Provide the (x, y) coordinate of the cell's center where the given text is located.  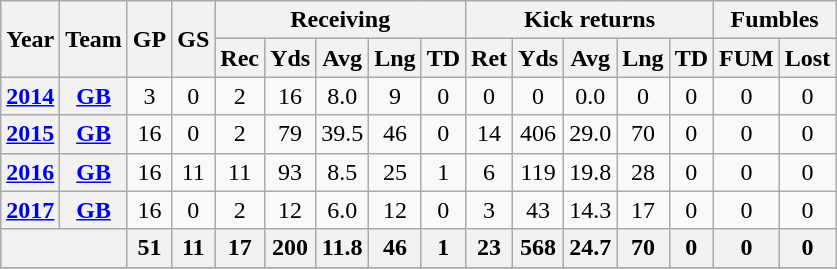
14.3 (590, 210)
FUM (747, 58)
0.0 (590, 96)
Rec (240, 58)
2015 (30, 134)
9 (395, 96)
406 (538, 134)
23 (490, 248)
2017 (30, 210)
Team (94, 39)
200 (290, 248)
8.0 (342, 96)
2014 (30, 96)
Fumbles (775, 20)
568 (538, 248)
19.8 (590, 172)
Year (30, 39)
25 (395, 172)
24.7 (590, 248)
8.5 (342, 172)
93 (290, 172)
Lost (807, 58)
GP (149, 39)
6 (490, 172)
GS (194, 39)
6.0 (342, 210)
39.5 (342, 134)
Receiving (340, 20)
14 (490, 134)
11.8 (342, 248)
119 (538, 172)
51 (149, 248)
Ret (490, 58)
29.0 (590, 134)
43 (538, 210)
Kick returns (590, 20)
28 (643, 172)
2016 (30, 172)
79 (290, 134)
